Provide the (x, y) coordinate of the cell's center where the given text is located.  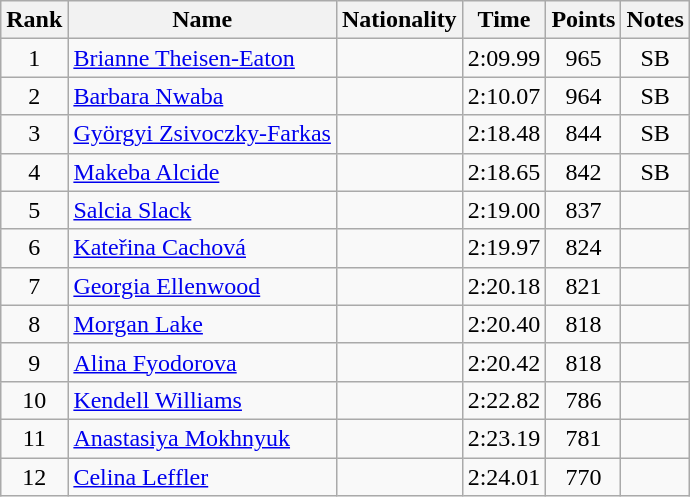
Györgyi Zsivoczky-Farkas (202, 134)
2:19.97 (504, 248)
2:20.18 (504, 286)
4 (34, 172)
781 (584, 438)
Time (504, 20)
842 (584, 172)
Makeba Alcide (202, 172)
2:23.19 (504, 438)
Name (202, 20)
5 (34, 210)
Celina Leffler (202, 477)
844 (584, 134)
Anastasiya Mokhnyuk (202, 438)
9 (34, 362)
3 (34, 134)
Nationality (399, 20)
10 (34, 400)
2:22.82 (504, 400)
2:19.00 (504, 210)
2 (34, 96)
2:20.42 (504, 362)
2:24.01 (504, 477)
Kateřina Cachová (202, 248)
6 (34, 248)
824 (584, 248)
Barbara Nwaba (202, 96)
1 (34, 58)
Kendell Williams (202, 400)
965 (584, 58)
786 (584, 400)
837 (584, 210)
Salcia Slack (202, 210)
2:18.48 (504, 134)
2:20.40 (504, 324)
2:10.07 (504, 96)
2:18.65 (504, 172)
Notes (655, 20)
964 (584, 96)
7 (34, 286)
Brianne Theisen-Eaton (202, 58)
Georgia Ellenwood (202, 286)
11 (34, 438)
8 (34, 324)
770 (584, 477)
Morgan Lake (202, 324)
2:09.99 (504, 58)
Points (584, 20)
12 (34, 477)
Rank (34, 20)
Alina Fyodorova (202, 362)
821 (584, 286)
